Capture the cell that displays the provided text and extract its [x, y] central coordinate. 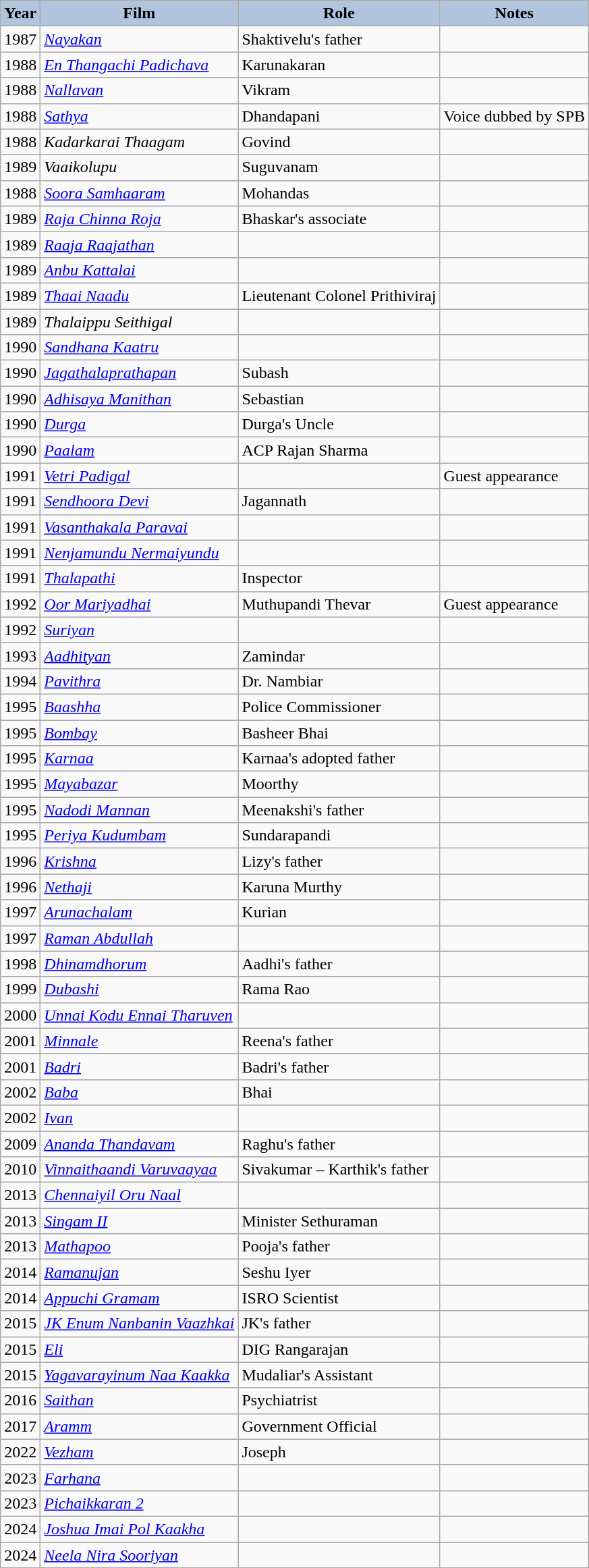
1999 [20, 990]
Voice dubbed by SPB [514, 116]
Jagannath [339, 502]
Arunachalam [139, 913]
Lizy's father [339, 861]
Shaktivelu's father [339, 39]
Paalam [139, 450]
Subash [339, 373]
Vetri Padigal [139, 476]
Eli [139, 1349]
Durga [139, 425]
Sebastian [339, 399]
Karnaa [139, 759]
Film [139, 13]
Thalaippu Seithigal [139, 322]
Mudaliar's Assistant [339, 1375]
Badri's father [339, 1066]
2009 [20, 1144]
Sandhana Kaatru [139, 348]
Rama Rao [339, 990]
Notes [514, 13]
Pooja's father [339, 1247]
Pichaikkaran 2 [139, 1503]
Police Commissioner [339, 707]
Dhinamdhorum [139, 964]
Mohandas [339, 193]
Raghu's father [339, 1144]
Government Official [339, 1426]
Chennaiyil Oru Naal [139, 1195]
Sivakumar – Karthik's father [339, 1170]
En Thangachi Padichava [139, 65]
Role [339, 13]
Vaaikolupu [139, 167]
Anbu Kattalai [139, 270]
Soora Samhaaram [139, 193]
1987 [20, 39]
Minnale [139, 1041]
2000 [20, 1015]
Sathya [139, 116]
Periya Kudumbam [139, 836]
Pavithra [139, 681]
Jagathalaprathapan [139, 373]
Farhana [139, 1478]
Kadarkarai Thaagam [139, 142]
Singam II [139, 1221]
Dr. Nambiar [339, 681]
Moorthy [339, 784]
Adhisaya Manithan [139, 399]
1993 [20, 655]
Govind [339, 142]
Zamindar [339, 655]
Bombay [139, 732]
Raman Abdullah [139, 938]
Inspector [339, 578]
Bhai [339, 1092]
Joseph [339, 1452]
Raja Chinna Roja [139, 219]
Suguvanam [339, 167]
Dhandapani [339, 116]
Minister Sethuraman [339, 1221]
Vinnaithaandi Varuvaayaa [139, 1170]
Oor Mariyadhai [139, 604]
Lieutenant Colonel Prithiviraj [339, 296]
Ivan [139, 1118]
Appuchi Gramam [139, 1298]
Vasanthakala Paravai [139, 527]
Ramanujan [139, 1272]
Reena's father [339, 1041]
Nallavan [139, 90]
Year [20, 13]
Kurian [339, 913]
ISRO Scientist [339, 1298]
Vezham [139, 1452]
Sundarapandi [339, 836]
JK's father [339, 1324]
JK Enum Nanbanin Vaazhkai [139, 1324]
Baashha [139, 707]
2016 [20, 1401]
Raaja Raajathan [139, 244]
Thalapathi [139, 578]
2010 [20, 1170]
2017 [20, 1426]
Aramm [139, 1426]
Ananda Thandavam [139, 1144]
Krishna [139, 861]
Psychiatrist [339, 1401]
Nayakan [139, 39]
Nenjamundu Nermaiyundu [139, 553]
Yagavarayinum Naa Kaakka [139, 1375]
Karunakaran [339, 65]
Karnaa's adopted father [339, 759]
1994 [20, 681]
Unnai Kodu Ennai Tharuven [139, 1015]
ACP Rajan Sharma [339, 450]
Nadodi Mannan [139, 810]
Suriyan [139, 630]
Mayabazar [139, 784]
Aadhityan [139, 655]
Vikram [339, 90]
Meenakshi's father [339, 810]
1998 [20, 964]
DIG Rangarajan [339, 1349]
Nethaji [139, 887]
Sendhoora Devi [139, 502]
Thaai Naadu [139, 296]
Dubashi [139, 990]
Durga's Uncle [339, 425]
Bhaskar's associate [339, 219]
Basheer Bhai [339, 732]
Neela Nira Sooriyan [139, 1555]
2022 [20, 1452]
Joshua Imai Pol Kaakha [139, 1529]
Badri [139, 1066]
Karuna Murthy [339, 887]
Seshu Iyer [339, 1272]
Baba [139, 1092]
Muthupandi Thevar [339, 604]
Aadhi's father [339, 964]
Mathapoo [139, 1247]
Saithan [139, 1401]
